Scan for the cell matching the given text and deliver its [X, Y] coordinate at center. 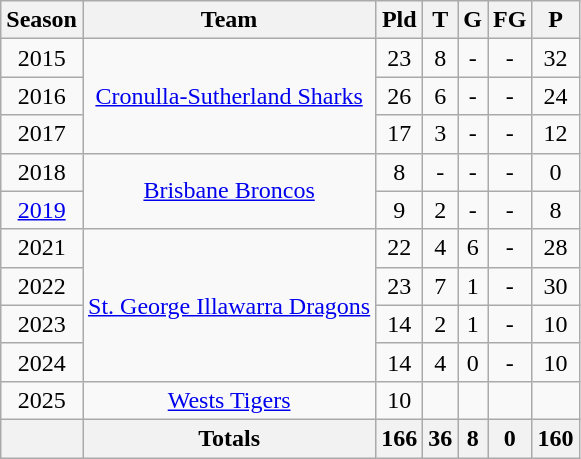
2015 [42, 58]
22 [400, 248]
2018 [42, 172]
7 [440, 286]
17 [400, 134]
FG [510, 20]
2023 [42, 324]
Brisbane Broncos [228, 191]
24 [556, 96]
2022 [42, 286]
Totals [228, 438]
2016 [42, 96]
2024 [42, 362]
28 [556, 248]
Team [228, 20]
P [556, 20]
Cronulla-Sutherland Sharks [228, 96]
9 [400, 210]
12 [556, 134]
Pld [400, 20]
26 [400, 96]
2021 [42, 248]
30 [556, 286]
Wests Tigers [228, 400]
2025 [42, 400]
T [440, 20]
166 [400, 438]
36 [440, 438]
32 [556, 58]
160 [556, 438]
Season [42, 20]
2017 [42, 134]
St. George Illawarra Dragons [228, 305]
3 [440, 134]
2019 [42, 210]
G [473, 20]
